For the text-containing cell, return its midpoint in [x, y] coordinate format. 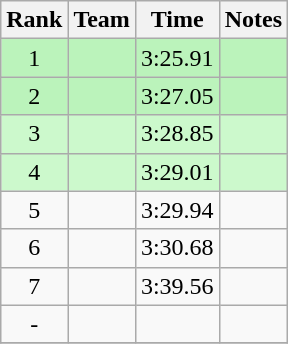
5 [34, 210]
Team [102, 20]
6 [34, 248]
- [34, 324]
3:27.05 [177, 96]
3:30.68 [177, 248]
3:39.56 [177, 286]
3 [34, 134]
3:29.01 [177, 172]
3:29.94 [177, 210]
1 [34, 58]
3:28.85 [177, 134]
2 [34, 96]
4 [34, 172]
3:25.91 [177, 58]
Time [177, 20]
Rank [34, 20]
Notes [253, 20]
7 [34, 286]
